From the cell containing the given text, extract its center point as (X, Y) coordinate. 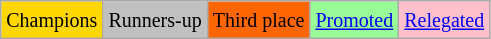
Third place (258, 20)
Champions (52, 20)
Relegated (444, 20)
Runners-up (155, 20)
Promoted (354, 20)
